Detect which cell encompasses the target text, then output its (X, Y) center coordinate. 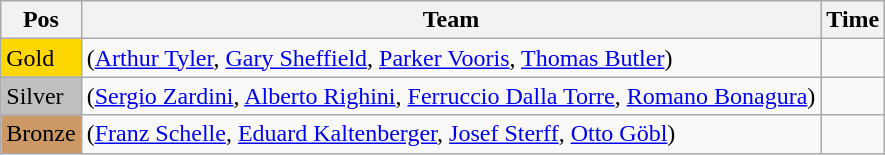
Time (853, 20)
Bronze (41, 134)
(Sergio Zardini, Alberto Righini, Ferruccio Dalla Torre, Romano Bonagura) (451, 96)
Gold (41, 58)
Team (451, 20)
(Arthur Tyler, Gary Sheffield, Parker Vooris, Thomas Butler) (451, 58)
Silver (41, 96)
Pos (41, 20)
(Franz Schelle, Eduard Kaltenberger, Josef Sterff, Otto Göbl) (451, 134)
